From the cell containing the given text, extract its center point as [X, Y] coordinate. 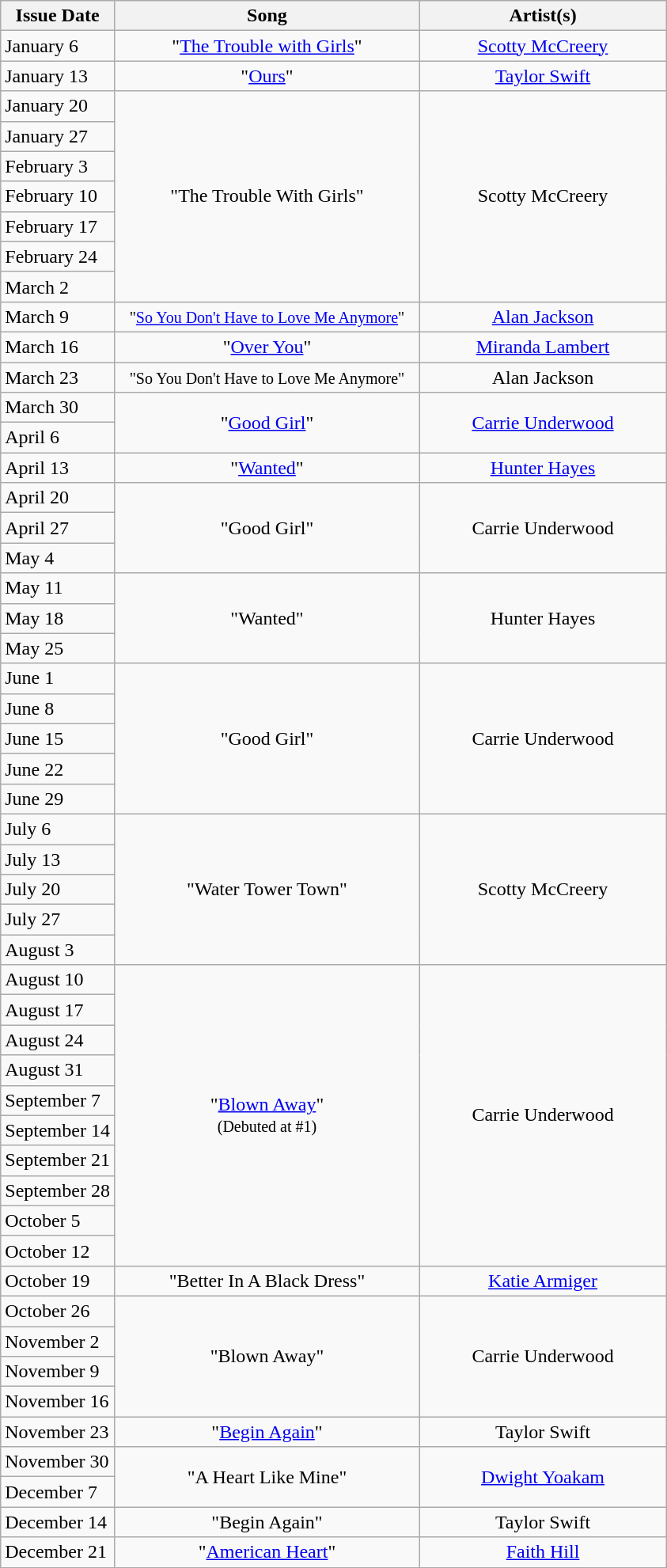
November 30 [58, 1462]
August 10 [58, 980]
May 18 [58, 618]
September 28 [58, 1190]
October 12 [58, 1251]
March 9 [58, 317]
Issue Date [58, 16]
June 1 [58, 678]
January 27 [58, 136]
Faith Hill [543, 1552]
January 6 [58, 46]
March 30 [58, 408]
July 6 [58, 829]
Artist(s) [543, 16]
"A Heart Like Mine" [267, 1477]
July 13 [58, 859]
September 7 [58, 1100]
"The Trouble With Girls" [267, 196]
February 17 [58, 226]
April 6 [58, 438]
March 23 [58, 378]
April 27 [58, 528]
October 19 [58, 1281]
June 8 [58, 708]
December 7 [58, 1492]
April 20 [58, 498]
January 13 [58, 76]
February 24 [58, 256]
December 21 [58, 1552]
November 2 [58, 1342]
October 5 [58, 1221]
December 14 [58, 1522]
Miranda Lambert [543, 347]
"American Heart" [267, 1552]
"Blown Away" (Debuted at #1) [267, 1116]
August 17 [58, 1010]
August 24 [58, 1040]
"Blown Away" [267, 1356]
June 29 [58, 799]
"Ours" [267, 76]
August 31 [58, 1070]
November 9 [58, 1372]
May 4 [58, 558]
May 25 [58, 648]
September 21 [58, 1160]
April 13 [58, 468]
July 27 [58, 920]
November 23 [58, 1432]
March 2 [58, 287]
"Water Tower Town" [267, 889]
June 22 [58, 769]
May 11 [58, 588]
November 16 [58, 1402]
January 20 [58, 106]
March 16 [58, 347]
February 3 [58, 166]
June 15 [58, 738]
September 14 [58, 1130]
October 26 [58, 1311]
February 10 [58, 196]
Song [267, 16]
"The Trouble with Girls" [267, 46]
July 20 [58, 890]
Katie Armiger [543, 1281]
"Over You" [267, 347]
"Better In A Black Dress" [267, 1281]
August 3 [58, 950]
Dwight Yoakam [543, 1477]
